Locate the cell with the specified text and output its [x, y] center coordinate. 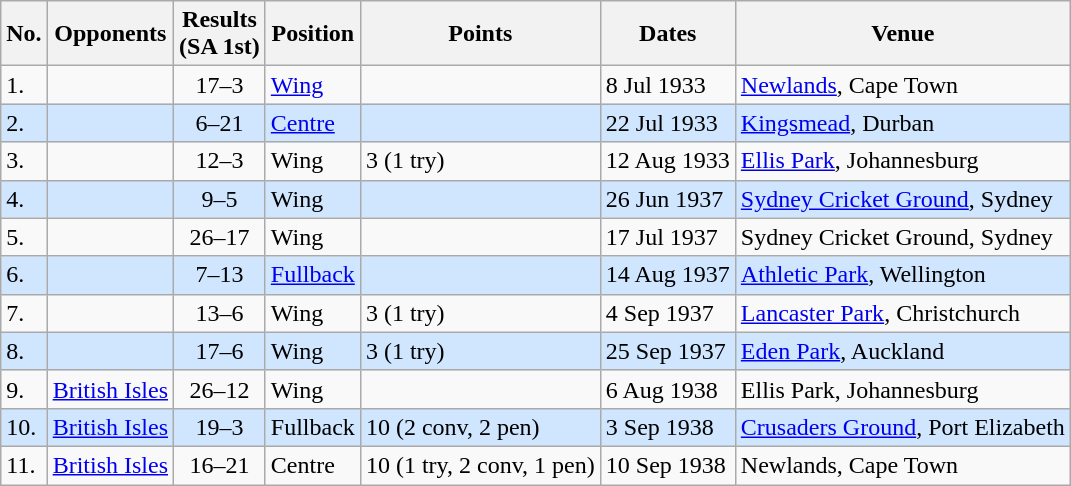
17–3 [220, 85]
4. [24, 199]
Lancaster Park, Christchurch [902, 313]
Opponents [110, 34]
16–21 [220, 465]
6. [24, 275]
2. [24, 123]
10 Sep 1938 [668, 465]
7. [24, 313]
Results(SA 1st) [220, 34]
3. [24, 161]
Venue [902, 34]
9. [24, 389]
17 Jul 1937 [668, 237]
14 Aug 1937 [668, 275]
No. [24, 34]
11. [24, 465]
8 Jul 1933 [668, 85]
17–6 [220, 351]
Kingsmead, Durban [902, 123]
Dates [668, 34]
4 Sep 1937 [668, 313]
5. [24, 237]
Crusaders Ground, Port Elizabeth [902, 427]
13–6 [220, 313]
6 Aug 1938 [668, 389]
1. [24, 85]
26 Jun 1937 [668, 199]
7–13 [220, 275]
12–3 [220, 161]
8. [24, 351]
26–17 [220, 237]
25 Sep 1937 [668, 351]
10 (2 conv, 2 pen) [480, 427]
Athletic Park, Wellington [902, 275]
10 (1 try, 2 conv, 1 pen) [480, 465]
Eden Park, Auckland [902, 351]
12 Aug 1933 [668, 161]
10. [24, 427]
22 Jul 1933 [668, 123]
9–5 [220, 199]
6–21 [220, 123]
19–3 [220, 427]
Position [312, 34]
3 Sep 1938 [668, 427]
Points [480, 34]
26–12 [220, 389]
